Locate the cell with the specified text and output its (X, Y) center coordinate. 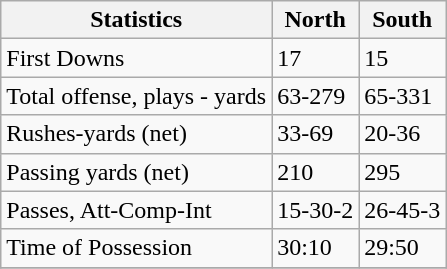
First Downs (136, 58)
30:10 (316, 248)
26-45-3 (402, 210)
63-279 (316, 96)
20-36 (402, 134)
Passes, Att-Comp-Int (136, 210)
Total offense, plays - yards (136, 96)
Time of Possession (136, 248)
South (402, 20)
295 (402, 172)
North (316, 20)
Passing yards (net) (136, 172)
210 (316, 172)
65-331 (402, 96)
33-69 (316, 134)
17 (316, 58)
Rushes-yards (net) (136, 134)
Statistics (136, 20)
15 (402, 58)
29:50 (402, 248)
15-30-2 (316, 210)
